Scan for the cell matching the given text and deliver its (X, Y) coordinate at center. 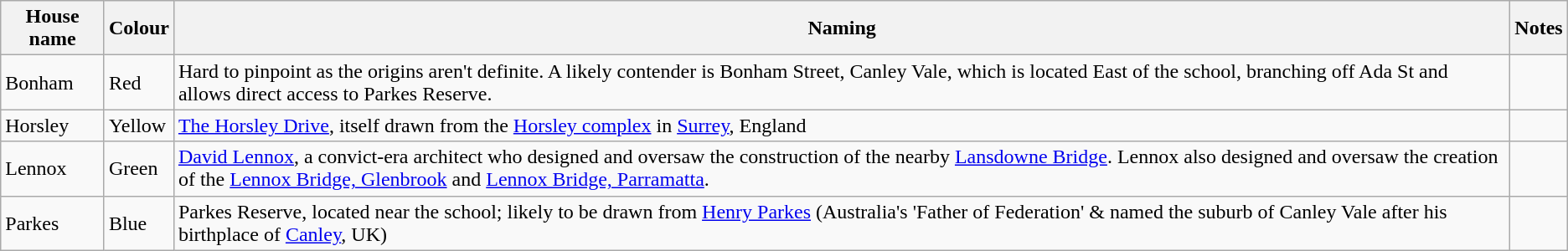
Parkes (53, 223)
Red (139, 82)
House name (53, 28)
Notes (1539, 28)
Bonham (53, 82)
Green (139, 169)
Lennox (53, 169)
Colour (139, 28)
Horsley (53, 125)
Yellow (139, 125)
The Horsley Drive, itself drawn from the Horsley complex in Surrey, England (841, 125)
Blue (139, 223)
Naming (841, 28)
